Detect which cell encompasses the target text, then output its (X, Y) center coordinate. 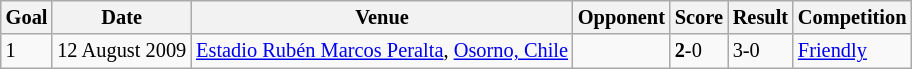
Score (699, 17)
Venue (382, 17)
1 (27, 51)
Friendly (852, 51)
Date (122, 17)
Competition (852, 17)
Result (760, 17)
Goal (27, 17)
12 August 2009 (122, 51)
3-0 (760, 51)
Estadio Rubén Marcos Peralta, Osorno, Chile (382, 51)
Opponent (622, 17)
2-0 (699, 51)
